For the text-containing cell, return its midpoint in [X, Y] coordinate format. 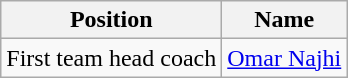
Omar Najhi [284, 58]
Name [284, 20]
Position [112, 20]
First team head coach [112, 58]
